Scan for the cell matching the given text and deliver its (X, Y) coordinate at center. 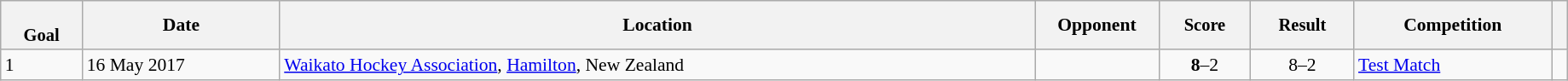
Goal (42, 26)
Date (182, 26)
16 May 2017 (182, 66)
Waikato Hockey Association, Hamilton, New Zealand (657, 66)
Score (1205, 26)
Opponent (1096, 26)
Location (657, 26)
Test Match (1453, 66)
Result (1303, 26)
1 (42, 66)
Competition (1453, 26)
